Pinpoint the cell where the given text exists, returning its (x, y) midpoint coordinate. 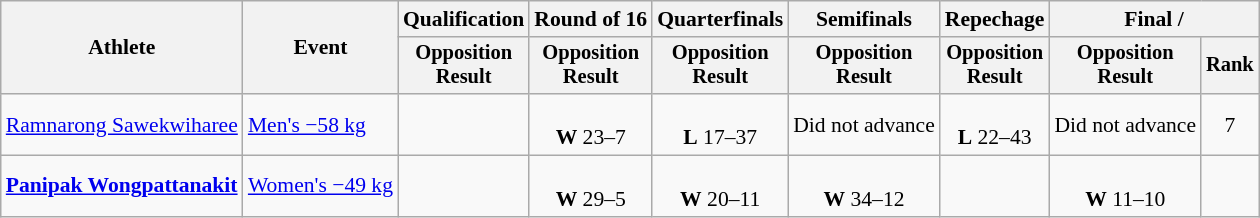
L 17–37 (720, 124)
Panipak Wongpattanakit (122, 186)
Qualification (464, 19)
Event (320, 48)
Round of 16 (590, 19)
Ramnarong Sawekwiharee (122, 124)
W 34–12 (864, 186)
Men's −58 kg (320, 124)
Rank (1230, 66)
Women's −49 kg (320, 186)
W 29–5 (590, 186)
W 23–7 (590, 124)
Quarterfinals (720, 19)
Repechage (995, 19)
W 11–10 (1125, 186)
Athlete (122, 48)
7 (1230, 124)
Semifinals (864, 19)
L 22–43 (995, 124)
W 20–11 (720, 186)
Final / (1154, 19)
